Detect which cell encompasses the target text, then output its [X, Y] center coordinate. 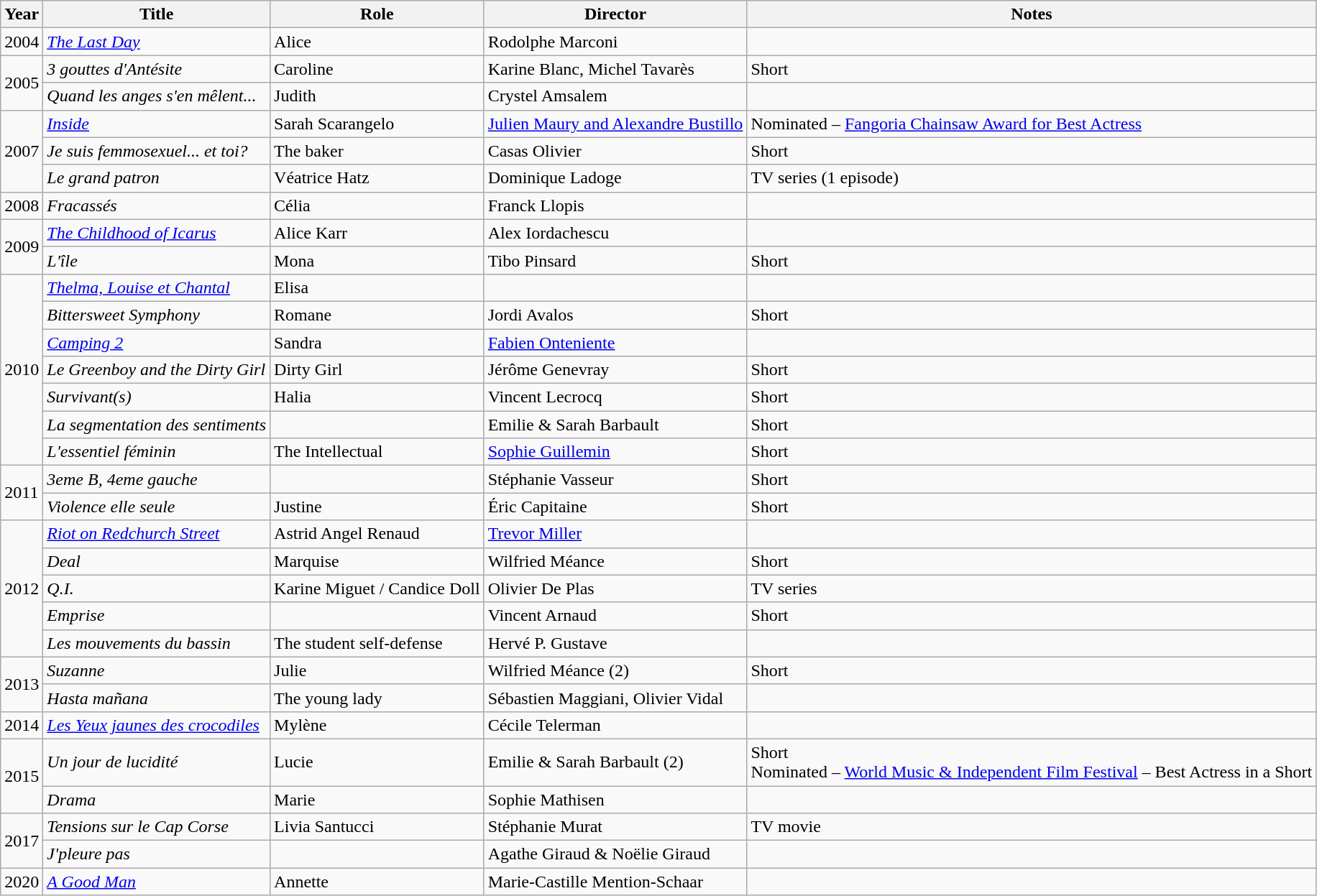
The baker [377, 151]
The Intellectual [377, 452]
Marie [377, 800]
Marquise [377, 561]
2014 [22, 725]
Dirty Girl [377, 370]
Stéphanie Murat [615, 827]
Fabien Onteniente [615, 343]
Wilfried Méance [615, 561]
Alice Karr [377, 233]
2017 [22, 841]
Célia [377, 205]
Franck Llopis [615, 205]
Stéphanie Vasseur [615, 479]
Crystel Amsalem [615, 96]
Survivant(s) [157, 397]
Trevor Miller [615, 534]
Le grand patron [157, 178]
A Good Man [157, 882]
Sandra [377, 343]
Sarah Scarangelo [377, 124]
2010 [22, 369]
Karine Blanc, Michel Tavarès [615, 69]
Tibo Pinsard [615, 260]
Julie [377, 670]
Les mouvements du bassin [157, 643]
Notes [1032, 14]
Jérôme Genevray [615, 370]
Quand les anges s'en mêlent... [157, 96]
The young lady [377, 698]
3eme B, 4eme gauche [157, 479]
Drama [157, 800]
Camping 2 [157, 343]
Romane [377, 315]
J'pleure pas [157, 854]
Astrid Angel Renaud [377, 534]
Mylène [377, 725]
Véatrice Hatz [377, 178]
2013 [22, 684]
Wilfried Méance (2) [615, 670]
Julien Maury and Alexandre Bustillo [615, 124]
Judith [377, 96]
Hervé P. Gustave [615, 643]
La segmentation des sentiments [157, 425]
2008 [22, 205]
2004 [22, 42]
2015 [22, 776]
2020 [22, 882]
Elisa [377, 287]
The Last Day [157, 42]
Justine [377, 507]
Thelma, Louise et Chantal [157, 287]
Éric Capitaine [615, 507]
Sophie Guillemin [615, 452]
TV movie [1032, 827]
L'essentiel féminin [157, 452]
2011 [22, 493]
Nominated – Fangoria Chainsaw Award for Best Actress [1032, 124]
Rodolphe Marconi [615, 42]
ShortNominated – World Music & Independent Film Festival – Best Actress in a Short [1032, 762]
L'île [157, 260]
Olivier De Plas [615, 588]
Un jour de lucidité [157, 762]
Deal [157, 561]
Sophie Mathisen [615, 800]
Emprise [157, 616]
Fracassés [157, 205]
Karine Miguet / Candice Doll [377, 588]
Lucie [377, 762]
2009 [22, 246]
TV series [1032, 588]
Caroline [377, 69]
2005 [22, 83]
Alex Iordachescu [615, 233]
Hasta mañana [157, 698]
2012 [22, 588]
Suzanne [157, 670]
Sébastien Maggiani, Olivier Vidal [615, 698]
Livia Santucci [377, 827]
Title [157, 14]
Marie-Castille Mention-Schaar [615, 882]
The Childhood of Icarus [157, 233]
Inside [157, 124]
Annette [377, 882]
Casas Olivier [615, 151]
Emilie & Sarah Barbault [615, 425]
Cécile Telerman [615, 725]
Bittersweet Symphony [157, 315]
Dominique Ladoge [615, 178]
3 gouttes d'Antésite [157, 69]
Emilie & Sarah Barbault (2) [615, 762]
Le Greenboy and the Dirty Girl [157, 370]
Je suis femmosexuel... et toi? [157, 151]
Tensions sur le Cap Corse [157, 827]
The student self-defense [377, 643]
Les Yeux jaunes des crocodiles [157, 725]
Halia [377, 397]
2007 [22, 151]
Riot on Redchurch Street [157, 534]
Year [22, 14]
Violence elle seule [157, 507]
Vincent Lecrocq [615, 397]
Agathe Giraud & Noëlie Giraud [615, 854]
Jordi Avalos [615, 315]
Role [377, 14]
Q.I. [157, 588]
TV series (1 episode) [1032, 178]
Alice [377, 42]
Vincent Arnaud [615, 616]
Director [615, 14]
Mona [377, 260]
